Capture the cell that displays the provided text and extract its (X, Y) central coordinate. 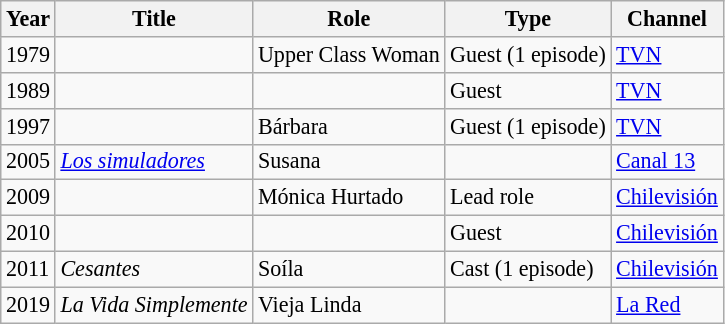
2005 (28, 162)
Title (154, 18)
Soíla (349, 269)
Type (528, 18)
2009 (28, 198)
Upper Class Woman (349, 54)
Year (28, 18)
Bárbara (349, 126)
Lead role (528, 198)
Role (349, 18)
Vieja Linda (349, 305)
Canal 13 (667, 162)
Cesantes (154, 269)
2010 (28, 233)
1997 (28, 126)
La Red (667, 305)
La Vida Simplemente (154, 305)
Mónica Hurtado (349, 198)
Susana (349, 162)
1979 (28, 54)
1989 (28, 90)
2019 (28, 305)
2011 (28, 269)
Cast (1 episode) (528, 269)
Los simuladores (154, 162)
Channel (667, 18)
